Identify which cell holds the provided text, then report its (X, Y) central coordinate. 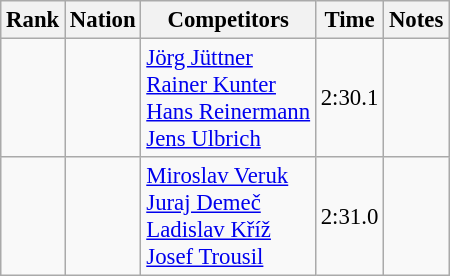
Rank (33, 20)
Miroslav VerukJuraj DemečLadislav KřížJosef Trousil (228, 216)
Notes (416, 20)
2:31.0 (349, 216)
Competitors (228, 20)
Nation (103, 20)
Time (349, 20)
2:30.1 (349, 98)
Jörg JüttnerRainer KunterHans ReinermannJens Ulbrich (228, 98)
